Return (x, y) of the center of cell containing provided text 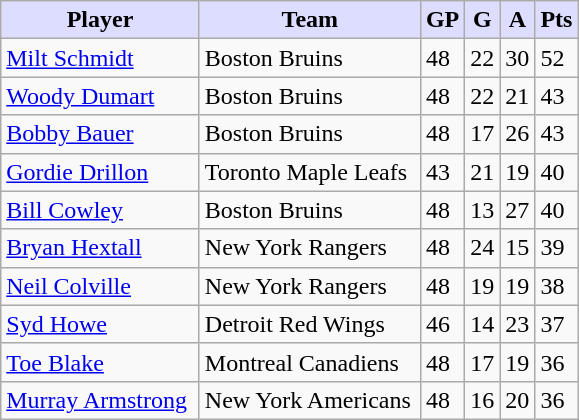
Woody Dumart (100, 96)
Team (310, 20)
15 (518, 248)
20 (518, 400)
Montreal Canadiens (310, 362)
Syd Howe (100, 324)
New York Americans (310, 400)
Neil Colville (100, 286)
Detroit Red Wings (310, 324)
Toe Blake (100, 362)
38 (556, 286)
Player (100, 20)
GP (442, 20)
13 (482, 210)
37 (556, 324)
46 (442, 324)
Murray Armstrong (100, 400)
39 (556, 248)
Bryan Hextall (100, 248)
Pts (556, 20)
Bobby Bauer (100, 134)
G (482, 20)
26 (518, 134)
A (518, 20)
Milt Schmidt (100, 58)
Bill Cowley (100, 210)
24 (482, 248)
30 (518, 58)
52 (556, 58)
Gordie Drillon (100, 172)
23 (518, 324)
Toronto Maple Leafs (310, 172)
16 (482, 400)
27 (518, 210)
14 (482, 324)
